Pinpoint the cell where the given text exists, returning its (X, Y) midpoint coordinate. 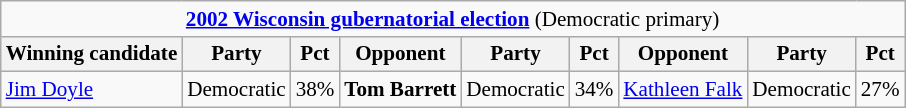
Kathleen Falk (682, 90)
Winning candidate (92, 54)
Tom Barrett (400, 90)
2002 Wisconsin gubernatorial election (Democratic primary) (453, 18)
38% (316, 90)
27% (880, 90)
Jim Doyle (92, 90)
34% (594, 90)
